Detect which cell encompasses the target text, then output its (X, Y) center coordinate. 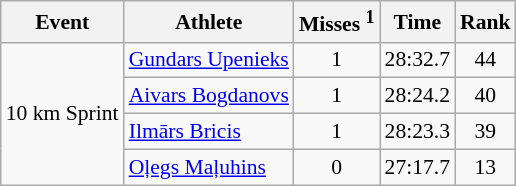
44 (486, 60)
28:23.3 (418, 132)
Ilmārs Bricis (209, 132)
Athlete (209, 22)
Aivars Bogdanovs (209, 96)
Event (62, 22)
Time (418, 22)
27:17.7 (418, 167)
13 (486, 167)
Oļegs Maļuhins (209, 167)
Gundars Upenieks (209, 60)
Rank (486, 22)
0 (337, 167)
28:32.7 (418, 60)
Misses 1 (337, 22)
28:24.2 (418, 96)
10 km Sprint (62, 113)
39 (486, 132)
40 (486, 96)
